Capture the cell that displays the provided text and extract its (X, Y) central coordinate. 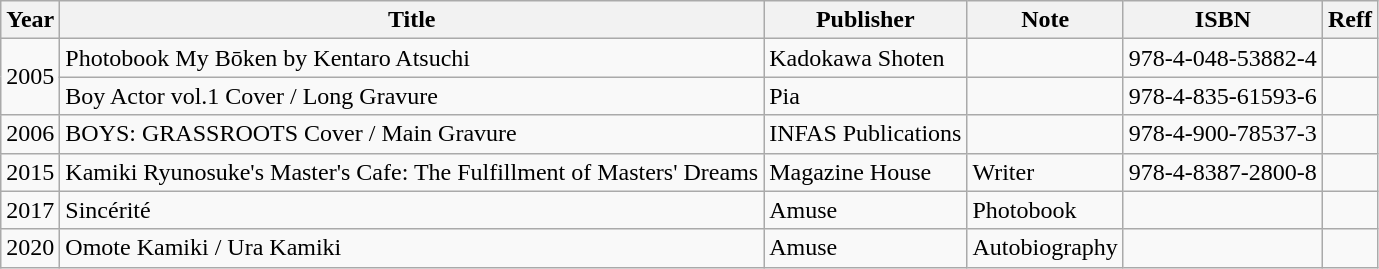
978-4-835-61593-6 (1222, 96)
Autobiography (1045, 248)
978-4-8387-2800-8 (1222, 172)
2020 (30, 248)
Omote Kamiki / Ura Kamiki (412, 248)
Year (30, 20)
BOYS: GRASSROOTS Cover / Main Gravure (412, 134)
Magazine House (866, 172)
978-4-048-53882-4 (1222, 58)
Pia (866, 96)
Kamiki Ryunosuke's Master's Cafe: The Fulfillment of Masters' Dreams (412, 172)
2006 (30, 134)
Writer (1045, 172)
2005 (30, 77)
2015 (30, 172)
ISBN (1222, 20)
INFAS Publications (866, 134)
978-4-900-78537-3 (1222, 134)
Sincérité (412, 210)
Publisher (866, 20)
Photobook My Bōken by Kentaro Atsuchi (412, 58)
Note (1045, 20)
Boy Actor vol.1 Cover / Long Gravure (412, 96)
2017 (30, 210)
Reff (1350, 20)
Title (412, 20)
Photobook (1045, 210)
Kadokawa Shoten (866, 58)
